For the text-containing cell, return its midpoint in [X, Y] coordinate format. 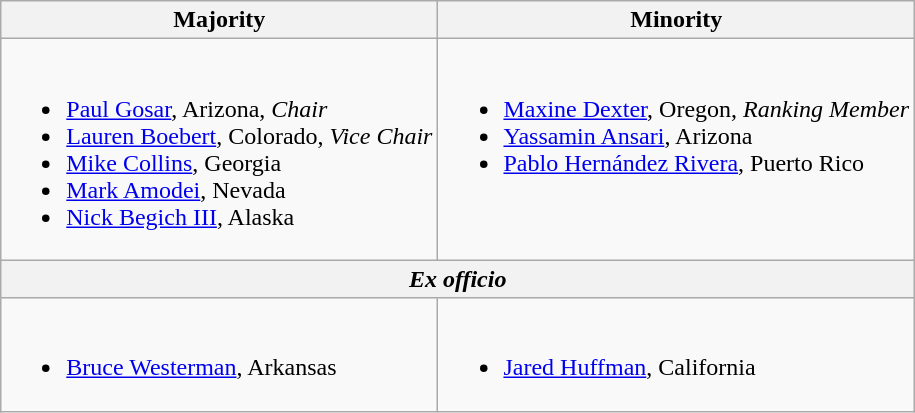
Ex officio [458, 279]
Maxine Dexter, Oregon, Ranking MemberYassamin Ansari, ArizonaPablo Hernández Rivera, Puerto Rico [676, 150]
Jared Huffman, California [676, 354]
Minority [676, 20]
Paul Gosar, Arizona, ChairLauren Boebert, Colorado, Vice ChairMike Collins, GeorgiaMark Amodei, NevadaNick Begich III, Alaska [220, 150]
Majority [220, 20]
Bruce Westerman, Arkansas [220, 354]
